Scan for the cell matching the given text and deliver its (x, y) coordinate at center. 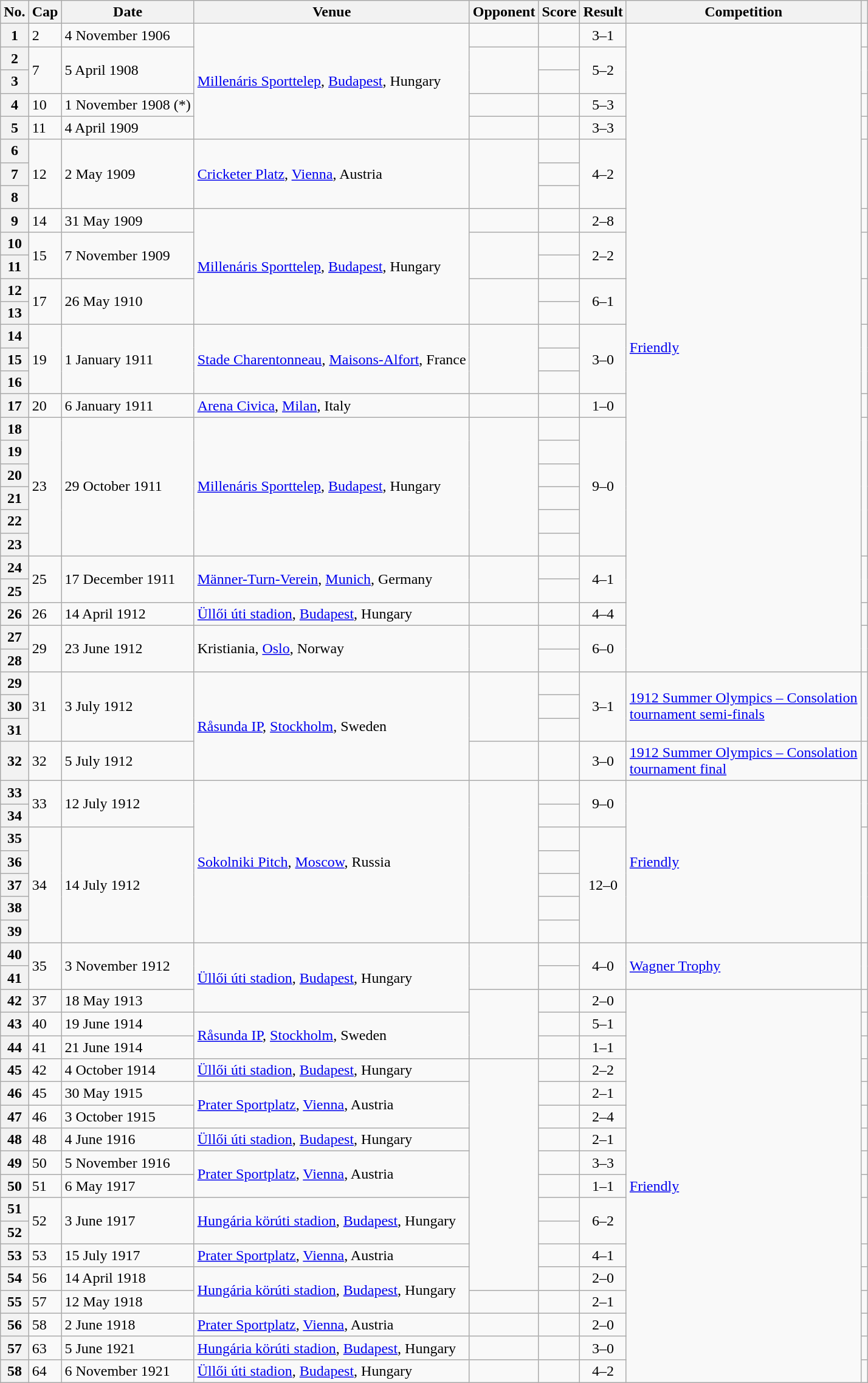
6–2 (603, 1221)
47 (15, 1117)
Sokolniki Pitch, Moscow, Russia (332, 862)
3 October 1915 (128, 1117)
6 May 1917 (128, 1186)
3 July 1912 (128, 707)
24 (15, 567)
14 April 1912 (128, 614)
1912 Summer Olympics – Consolationtournament final (743, 761)
Result (603, 12)
28 (15, 660)
5 (15, 128)
39 (15, 931)
Arena Civica, Milan, Italy (332, 406)
Kristiania, Oslo, Norway (332, 648)
Stade Charentonneau, Maisons-Alfort, France (332, 359)
18 (15, 429)
Score (559, 12)
49 (15, 1163)
16 (15, 383)
5–2 (603, 70)
Date (128, 12)
Venue (332, 12)
3 June 1917 (128, 1221)
64 (45, 1371)
7 November 1909 (128, 255)
6–0 (603, 648)
6 November 1921 (128, 1371)
36 (15, 862)
21 (15, 498)
44 (15, 1047)
17 December 1911 (128, 579)
12 July 1912 (128, 804)
30 May 1915 (128, 1094)
15 July 1917 (128, 1255)
3 (15, 81)
12–0 (603, 885)
3 November 1912 (128, 966)
9 (15, 220)
1 January 1911 (128, 359)
4 June 1916 (128, 1140)
2 June 1918 (128, 1325)
55 (15, 1302)
43 (15, 1024)
1912 Summer Olympics – Consolationtournament semi-finals (743, 707)
Wagner Trophy (743, 966)
4–0 (603, 966)
29 October 1911 (128, 487)
4–4 (603, 614)
18 May 1913 (128, 1000)
31 May 1909 (128, 220)
Cap (45, 12)
6 (15, 151)
Männer-Turn-Verein, Munich, Germany (332, 579)
No. (15, 12)
2–8 (603, 220)
5 July 1912 (128, 761)
4 October 1914 (128, 1070)
30 (15, 707)
2 May 1909 (128, 174)
5 November 1916 (128, 1163)
1 (15, 35)
1–0 (603, 406)
Opponent (504, 12)
5–1 (603, 1024)
5–3 (603, 105)
23 June 1912 (128, 648)
22 (15, 521)
Cricketer Platz, Vienna, Austria (332, 174)
8 (15, 197)
26 May 1910 (128, 302)
5 June 1921 (128, 1348)
21 June 1914 (128, 1047)
5 April 1908 (128, 70)
54 (15, 1278)
4 April 1909 (128, 128)
13 (15, 313)
4 November 1906 (128, 35)
14 April 1918 (128, 1278)
63 (45, 1348)
12 May 1918 (128, 1302)
6–1 (603, 302)
19 June 1914 (128, 1024)
4 (15, 105)
Competition (743, 12)
27 (15, 637)
2–4 (603, 1117)
1 November 1908 (*) (128, 105)
38 (15, 908)
14 July 1912 (128, 885)
6 January 1911 (128, 406)
